Capture the cell that displays the provided text and extract its [X, Y] central coordinate. 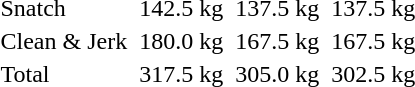
167.5 kg [278, 41]
180.0 kg [182, 41]
